Provide the (x, y) coordinate of the cell's center where the given text is located.  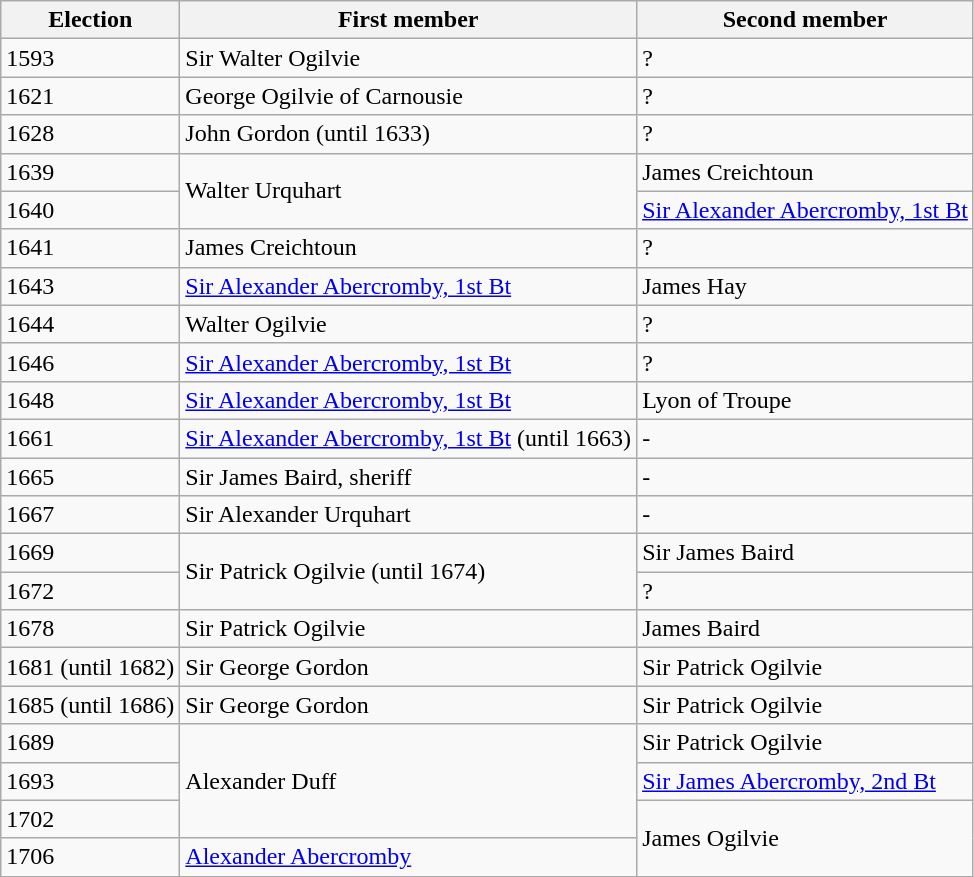
1648 (90, 400)
1665 (90, 477)
James Hay (806, 286)
1639 (90, 172)
Sir James Baird, sheriff (408, 477)
Walter Urquhart (408, 191)
1644 (90, 324)
1681 (until 1682) (90, 667)
George Ogilvie of Carnousie (408, 96)
Alexander Abercromby (408, 857)
1706 (90, 857)
1593 (90, 58)
1693 (90, 781)
1621 (90, 96)
1669 (90, 553)
James Baird (806, 629)
1646 (90, 362)
Alexander Duff (408, 781)
John Gordon (until 1633) (408, 134)
1672 (90, 591)
1667 (90, 515)
1689 (90, 743)
Sir James Baird (806, 553)
Lyon of Troupe (806, 400)
First member (408, 20)
Sir Walter Ogilvie (408, 58)
Sir Alexander Urquhart (408, 515)
Sir Patrick Ogilvie (until 1674) (408, 572)
Second member (806, 20)
1685 (until 1686) (90, 705)
Sir Alexander Abercromby, 1st Bt (until 1663) (408, 438)
1678 (90, 629)
James Ogilvie (806, 838)
1661 (90, 438)
Sir James Abercromby, 2nd Bt (806, 781)
1641 (90, 248)
1628 (90, 134)
1640 (90, 210)
1643 (90, 286)
Election (90, 20)
Walter Ogilvie (408, 324)
1702 (90, 819)
